Output the [X, Y] coordinate of the center of the cell containing the given text.  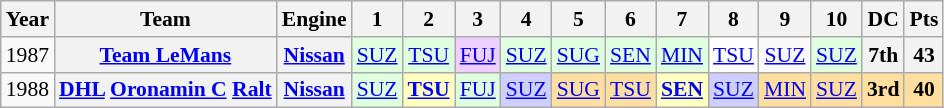
7th [884, 55]
1987 [28, 55]
9 [785, 19]
Team [166, 19]
1 [378, 19]
5 [578, 19]
6 [630, 19]
7 [682, 19]
3rd [884, 90]
4 [526, 19]
DHL Oronamin C Ralt [166, 90]
Pts [924, 19]
8 [734, 19]
40 [924, 90]
2 [429, 19]
Year [28, 19]
DC [884, 19]
Engine [314, 19]
1988 [28, 90]
Team LeMans [166, 55]
10 [836, 19]
3 [478, 19]
43 [924, 55]
